For the text-containing cell, return its midpoint in (X, Y) coordinate format. 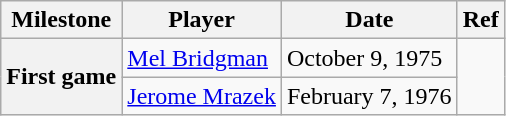
Mel Bridgman (202, 58)
First game (62, 77)
Player (202, 20)
October 9, 1975 (369, 58)
February 7, 1976 (369, 96)
Milestone (62, 20)
Ref (480, 20)
Jerome Mrazek (202, 96)
Date (369, 20)
